Scan for the cell matching the given text and deliver its [x, y] coordinate at center. 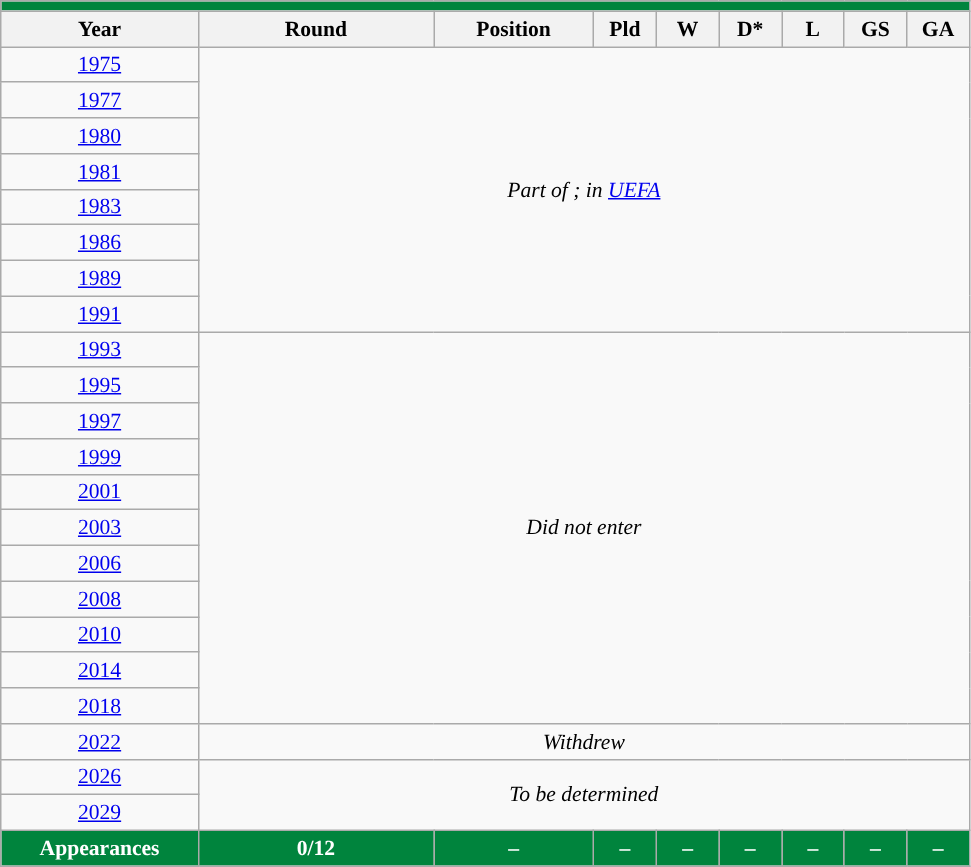
2006 [100, 564]
Position [514, 29]
1977 [100, 101]
0/12 [316, 849]
Withdrew [584, 742]
2008 [100, 599]
2003 [100, 528]
1981 [100, 172]
2022 [100, 742]
1999 [100, 457]
To be determined [584, 794]
2001 [100, 492]
Year [100, 29]
D* [750, 29]
1980 [100, 136]
W [688, 29]
1983 [100, 207]
2029 [100, 813]
Round [316, 29]
Pld [626, 29]
GA [938, 29]
Appearances [100, 849]
1997 [100, 421]
L [814, 29]
1986 [100, 243]
1991 [100, 314]
2010 [100, 635]
Did not enter [584, 528]
2018 [100, 706]
1995 [100, 386]
1993 [100, 350]
1989 [100, 279]
1975 [100, 65]
GS [876, 29]
2014 [100, 671]
Part of ; in UEFA [584, 190]
2026 [100, 777]
